Detect which cell encompasses the target text, then output its [x, y] center coordinate. 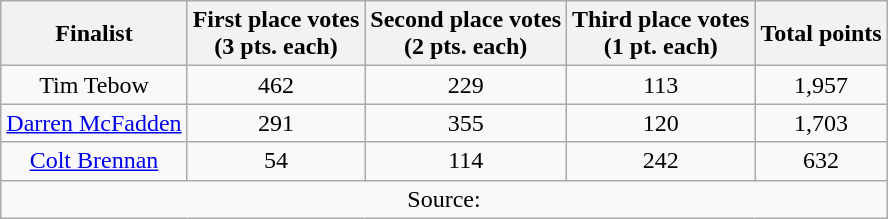
114 [466, 161]
Second place votes(2 pts. each) [466, 34]
First place votes(3 pts. each) [276, 34]
120 [661, 123]
Tim Tebow [94, 85]
242 [661, 161]
113 [661, 85]
229 [466, 85]
Total points [821, 34]
Third place votes(1 pt. each) [661, 34]
Finalist [94, 34]
632 [821, 161]
355 [466, 123]
Darren McFadden [94, 123]
Source: [444, 199]
1,703 [821, 123]
1,957 [821, 85]
462 [276, 85]
Colt Brennan [94, 161]
54 [276, 161]
291 [276, 123]
